Provide the [X, Y] coordinate of the cell's center where the given text is located.  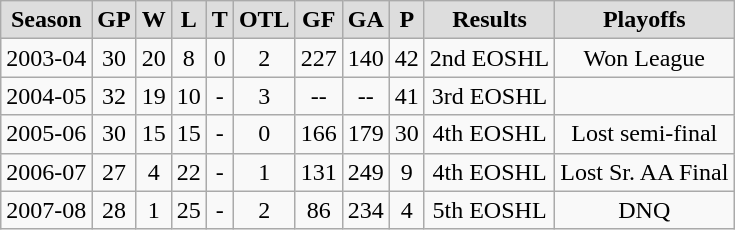
T [220, 20]
9 [406, 172]
Results [489, 20]
2006-07 [46, 172]
42 [406, 58]
249 [366, 172]
Won League [644, 58]
27 [114, 172]
86 [318, 210]
234 [366, 210]
20 [154, 58]
2nd EOSHL [489, 58]
32 [114, 96]
GA [366, 20]
166 [318, 134]
Playoffs [644, 20]
2005-06 [46, 134]
OTL [264, 20]
10 [188, 96]
Lost semi-final [644, 134]
179 [366, 134]
2004-05 [46, 96]
3rd EOSHL [489, 96]
22 [188, 172]
8 [188, 58]
227 [318, 58]
GP [114, 20]
L [188, 20]
28 [114, 210]
GF [318, 20]
19 [154, 96]
41 [406, 96]
P [406, 20]
DNQ [644, 210]
2007-08 [46, 210]
Season [46, 20]
Lost Sr. AA Final [644, 172]
5th EOSHL [489, 210]
3 [264, 96]
140 [366, 58]
131 [318, 172]
2003-04 [46, 58]
W [154, 20]
25 [188, 210]
